Capture the cell that displays the provided text and extract its [x, y] central coordinate. 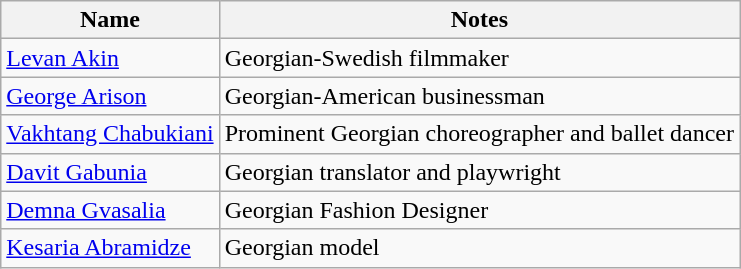
Georgian translator and playwright [479, 172]
Name [110, 20]
Levan Akin [110, 58]
Georgian-Swedish filmmaker [479, 58]
Vakhtang Chabukiani [110, 134]
Demna Gvasalia [110, 210]
Davit Gabunia [110, 172]
Georgian Fashion Designer [479, 210]
George Arison [110, 96]
Georgian model [479, 248]
Kesaria Abramidze [110, 248]
Georgian-American businessman [479, 96]
Prominent Georgian choreographer and ballet dancer [479, 134]
Notes [479, 20]
